Provide the (x, y) coordinate of the cell's center where the given text is located.  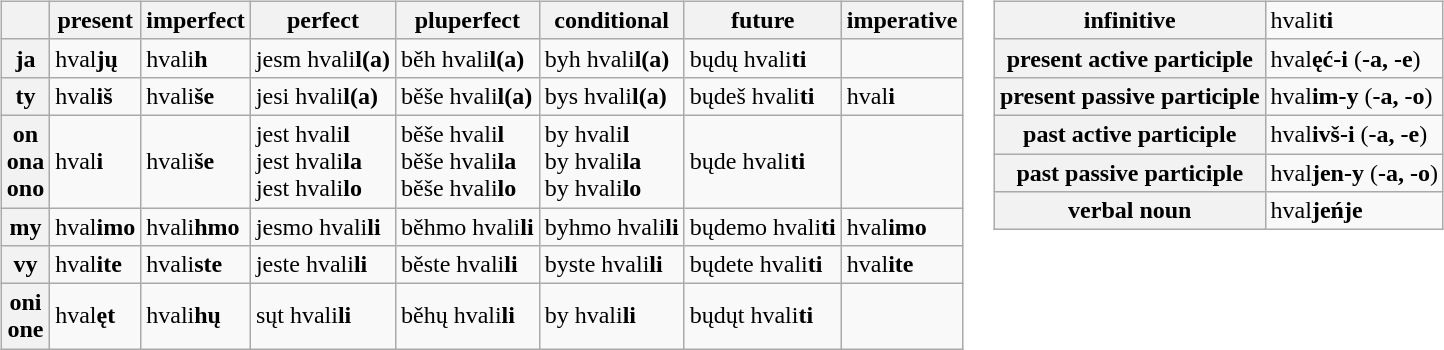
jesmo hvalili (322, 227)
past passive participle (1130, 173)
byste hvalili (612, 265)
běste hvalili (467, 265)
jesi hvalil(a) (322, 96)
jesm hvalil(a) (322, 58)
conditional (612, 20)
bųdemo hvaliti (762, 227)
perfect (322, 20)
jeste hvalili (322, 265)
hvalęć-i (-a, -e) (1354, 58)
hvalihų (196, 316)
future (762, 20)
ja (25, 58)
bųde hvaliti (762, 161)
jest hvaliljest hvalilajest hvalilo (322, 161)
pluperfect (467, 20)
běhų hvalili (467, 316)
běhmo hvalili (467, 227)
present passive participle (1130, 96)
imperfect (196, 20)
vy (25, 265)
sųt hvalili (322, 316)
imperative (902, 20)
bųdete hvaliti (762, 265)
běše hvalil(a) (467, 96)
my (25, 227)
hvalihmo (196, 227)
bys hvalil(a) (612, 96)
běše hvalilběše hvalilaběše hvalilo (467, 161)
hvalim-y (-a, -o) (1354, 96)
onione (25, 316)
present active participle (1130, 58)
hvalih (196, 58)
hvalivš-i (-a, -e) (1354, 134)
bųdeš hvaliti (762, 96)
byhmo hvalili (612, 227)
verbal noun (1130, 211)
ty (25, 96)
bųdų hvaliti (762, 58)
ononaono (25, 161)
infinitive (1130, 20)
by hvalilby hvalilaby hvalilo (612, 161)
hvalęt (96, 316)
bųdųt hvaliti (762, 316)
hvališ (96, 96)
hvaljeńje (1354, 211)
hvaljų (96, 58)
běh hvalil(a) (467, 58)
byh hvalil(a) (612, 58)
hvaljen-y (-a, -o) (1354, 173)
past active participle (1130, 134)
by hvalili (612, 316)
hvaliti (1354, 20)
present (96, 20)
hvaliste (196, 265)
